For the text-containing cell, return its midpoint in (x, y) coordinate format. 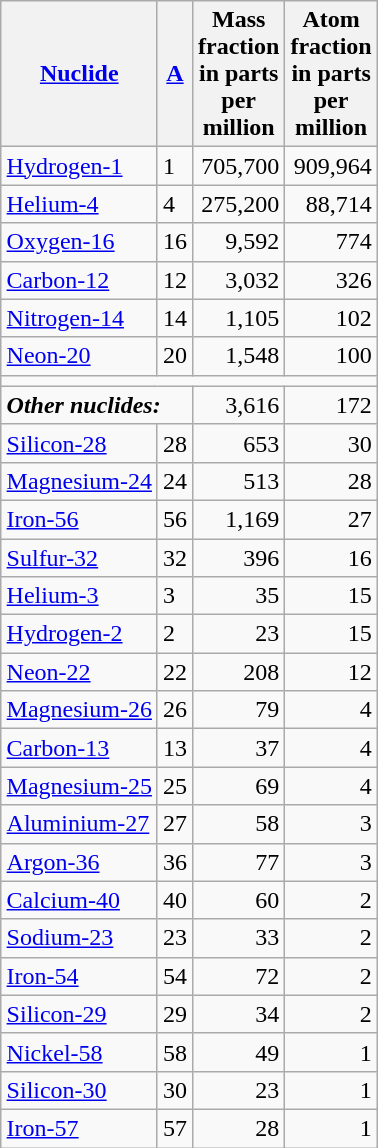
49 (239, 1052)
Neon-20 (79, 356)
57 (174, 1128)
513 (239, 481)
56 (174, 519)
40 (174, 900)
909,964 (331, 166)
Nickel-58 (79, 1052)
24 (174, 481)
60 (239, 900)
Magnesium-24 (79, 481)
Silicon-30 (79, 1090)
Hydrogen-1 (79, 166)
275,200 (239, 204)
Helium-3 (79, 596)
Atom fraction in parts per million (331, 74)
88,714 (331, 204)
34 (239, 1014)
Mass fraction in parts per million (239, 74)
33 (239, 938)
29 (174, 1014)
100 (331, 356)
79 (239, 710)
1,548 (239, 356)
35 (239, 596)
653 (239, 443)
Argon-36 (79, 862)
Carbon-12 (79, 280)
Neon-22 (79, 672)
Magnesium-25 (79, 786)
Hydrogen-2 (79, 634)
Nitrogen-14 (79, 318)
Iron-54 (79, 976)
1,169 (239, 519)
69 (239, 786)
13 (174, 748)
Magnesium-26 (79, 710)
77 (239, 862)
36 (174, 862)
3,616 (239, 405)
26 (174, 710)
Nuclide (79, 74)
1,105 (239, 318)
32 (174, 557)
14 (174, 318)
A (174, 74)
9,592 (239, 242)
774 (331, 242)
Calcium-40 (79, 900)
Oxygen-16 (79, 242)
72 (239, 976)
705,700 (239, 166)
Helium-4 (79, 204)
Sodium-23 (79, 938)
54 (174, 976)
Aluminium-27 (79, 824)
Iron-56 (79, 519)
37 (239, 748)
396 (239, 557)
102 (331, 318)
22 (174, 672)
Silicon-28 (79, 443)
25 (174, 786)
Other nuclides: (96, 405)
Silicon-29 (79, 1014)
20 (174, 356)
Sulfur-32 (79, 557)
208 (239, 672)
Carbon-13 (79, 748)
326 (331, 280)
3,032 (239, 280)
172 (331, 405)
Iron-57 (79, 1128)
